Capture the cell that displays the provided text and extract its [x, y] central coordinate. 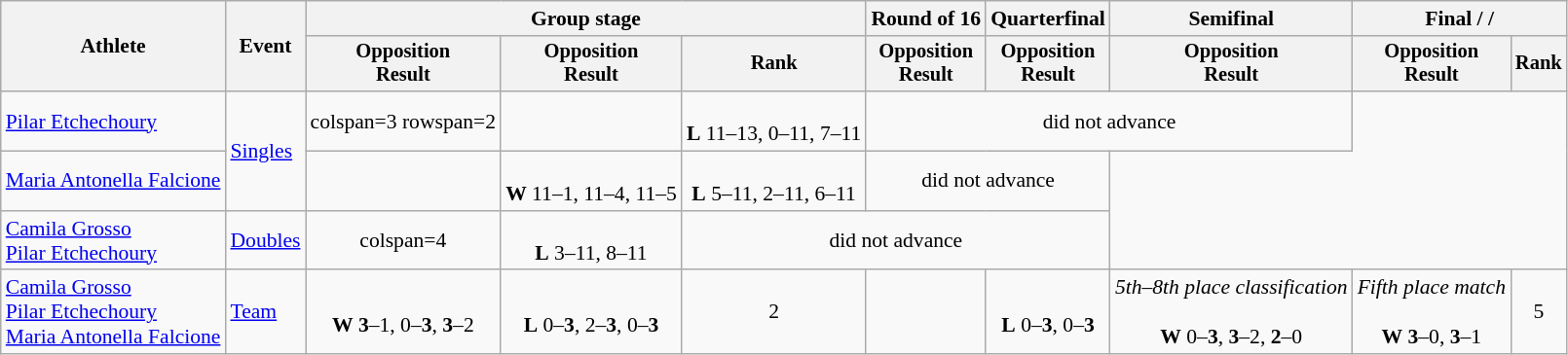
Camila GrossoPilar EtchechouryMaria Antonella Falcione [113, 313]
colspan=3 rowspan=2 [403, 121]
Pilar Etchechoury [113, 121]
W 11–1, 11–4, 11–5 [591, 181]
Quarterfinal [1048, 18]
L 3–11, 8–11 [591, 241]
colspan=4 [403, 241]
Maria Antonella Falcione [113, 181]
Event [265, 47]
Athlete [113, 47]
5th–8th place classificationW 0–3, 3–2, 2–0 [1231, 313]
L 0–3, 2–3, 0–3 [591, 313]
Singles [265, 151]
5 [1539, 313]
Team [265, 313]
Group stage [586, 18]
Semifinal [1231, 18]
Round of 16 [925, 18]
Doubles [265, 241]
L 5–11, 2–11, 6–11 [773, 181]
W 3–1, 0–3, 3–2 [403, 313]
Final / / [1460, 18]
L 11–13, 0–11, 7–11 [773, 121]
Camila GrossoPilar Etchechoury [113, 241]
L 0–3, 0–3 [1048, 313]
Fifth place matchW 3–0, 3–1 [1432, 313]
2 [773, 313]
